Return the (X, Y) coordinate for the center point of the cell that contains the specified text.  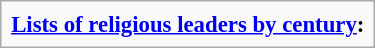
Lists of religious leaders by century: (188, 24)
